Output the (X, Y) coordinate of the center of the cell containing the given text.  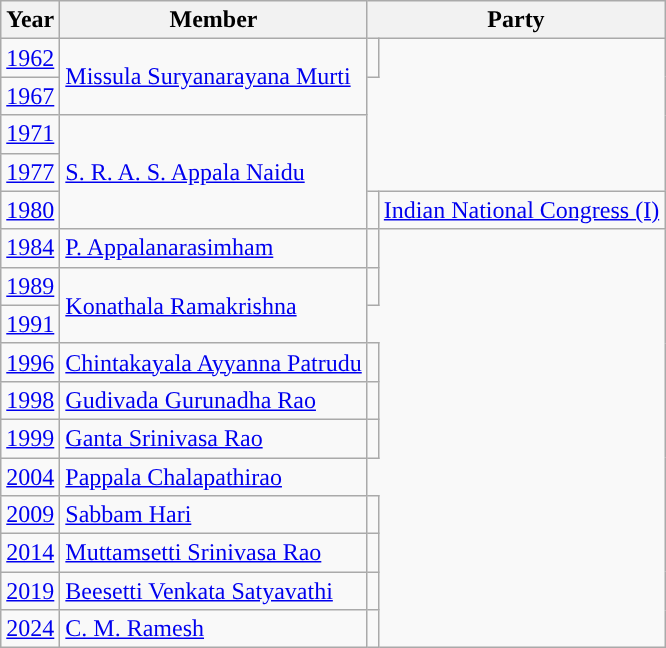
C. M. Ramesh (214, 629)
1962 (30, 58)
2009 (30, 515)
Konathala Ramakrishna (214, 305)
2019 (30, 591)
Gudivada Gurunadha Rao (214, 400)
Indian National Congress (I) (521, 210)
2024 (30, 629)
Pappala Chalapathirao (214, 477)
1971 (30, 134)
2014 (30, 553)
Ganta Srinivasa Rao (214, 438)
P. Appalanarasimham (214, 248)
1984 (30, 248)
Missula Suryanarayana Murti (214, 77)
1996 (30, 362)
Member (214, 20)
Chintakayala Ayyanna Patrudu (214, 362)
Beesetti Venkata Satyavathi (214, 591)
1980 (30, 210)
1967 (30, 96)
1989 (30, 286)
1998 (30, 400)
Muttamsetti Srinivasa Rao (214, 553)
S. R. A. S. Appala Naidu (214, 172)
Sabbam Hari (214, 515)
1977 (30, 172)
Year (30, 20)
1999 (30, 438)
2004 (30, 477)
Party (516, 20)
1991 (30, 324)
